Determine the (X, Y) coordinate at the center of the cell enclosing the given text.  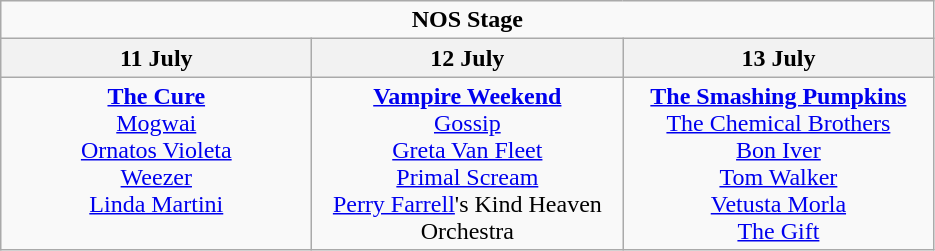
NOS Stage (468, 20)
11 July (156, 58)
The Smashing PumpkinsThe Chemical BrothersBon IverTom WalkerVetusta MorlaThe Gift (778, 164)
Vampire WeekendGossipGreta Van FleetPrimal ScreamPerry Farrell's Kind Heaven Orchestra (468, 164)
13 July (778, 58)
The CureMogwaiOrnatos VioletaWeezerLinda Martini (156, 164)
12 July (468, 58)
